Identify which cell holds the provided text, then report its [x, y] central coordinate. 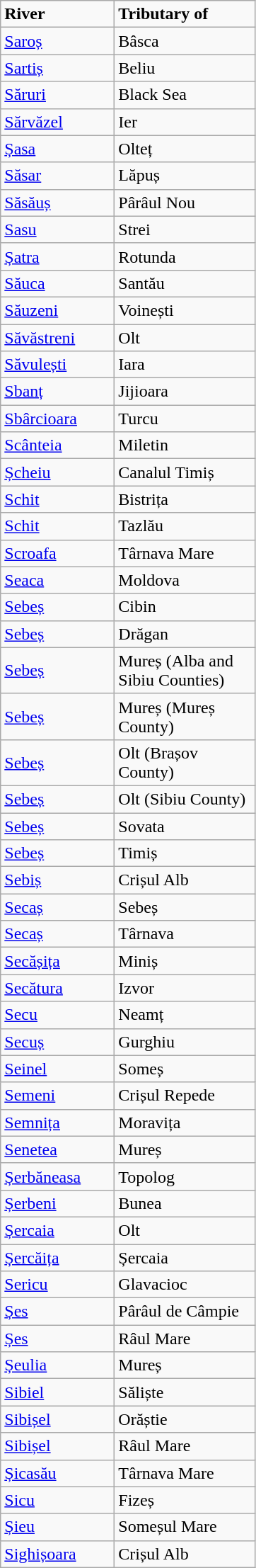
Săuzeni [58, 310]
Moravița [185, 1123]
Săuca [58, 283]
Saroș [58, 41]
Orăștie [185, 1419]
Șicasău [58, 1473]
Scânteia [58, 445]
Senetea [58, 1149]
Beliu [185, 68]
Secătura [58, 988]
Târnava [185, 934]
Drăgan [185, 634]
Secuș [58, 1042]
Someșul Mare [185, 1527]
Sartiș [58, 68]
Sighișoara [58, 1554]
Șerbeni [58, 1203]
Turcu [185, 419]
Tributary of [185, 14]
Black Sea [185, 95]
Secu [58, 1015]
Scroafa [58, 553]
Neamț [185, 1015]
Sebiș [58, 880]
Pârâul de Câmpie [185, 1312]
Olteț [185, 149]
Sibiel [58, 1392]
Miniș [185, 961]
Cibin [185, 607]
Șercăița [58, 1257]
Gurghiu [185, 1042]
Someș [185, 1069]
Canalul Timiș [185, 472]
Șeulia [58, 1365]
Șieu [58, 1527]
Izvor [185, 988]
Seinel [58, 1069]
Sasu [58, 229]
Mureș (Alba and Sibiu Counties) [185, 670]
Săvăstreni [58, 338]
Pârâul Nou [185, 203]
Ier [185, 122]
Șerbăneasa [58, 1176]
Sbanț [58, 392]
Bâsca [185, 41]
Tazlău [185, 526]
Șcheiu [58, 472]
Olt (Brașov County) [185, 762]
Santău [185, 283]
Săsar [58, 176]
Semeni [58, 1096]
Lăpuș [185, 176]
Jijioara [185, 392]
Timiș [185, 853]
Iara [185, 365]
Miletin [185, 445]
Mureș (Mureș County) [185, 717]
Sărvăzel [58, 122]
Moldova [185, 580]
Săvulești [58, 365]
Săruri [58, 95]
Șatra [58, 256]
Glavacioc [185, 1285]
Strei [185, 229]
Sovata [185, 826]
Semnița [58, 1123]
Sicu [58, 1500]
Voinești [185, 310]
Fizeș [185, 1500]
Săliște [185, 1392]
Crișul Repede [185, 1096]
Secășița [58, 961]
Șasa [58, 149]
Olt (Sibiu County) [185, 799]
River [58, 14]
Săsăuș [58, 203]
Topolog [185, 1176]
Bistrița [185, 499]
Sericu [58, 1285]
Sbârcioara [58, 419]
Rotunda [185, 256]
Seaca [58, 580]
Bunea [185, 1203]
